Provide the [X, Y] coordinate of the cell's center where the given text is located.  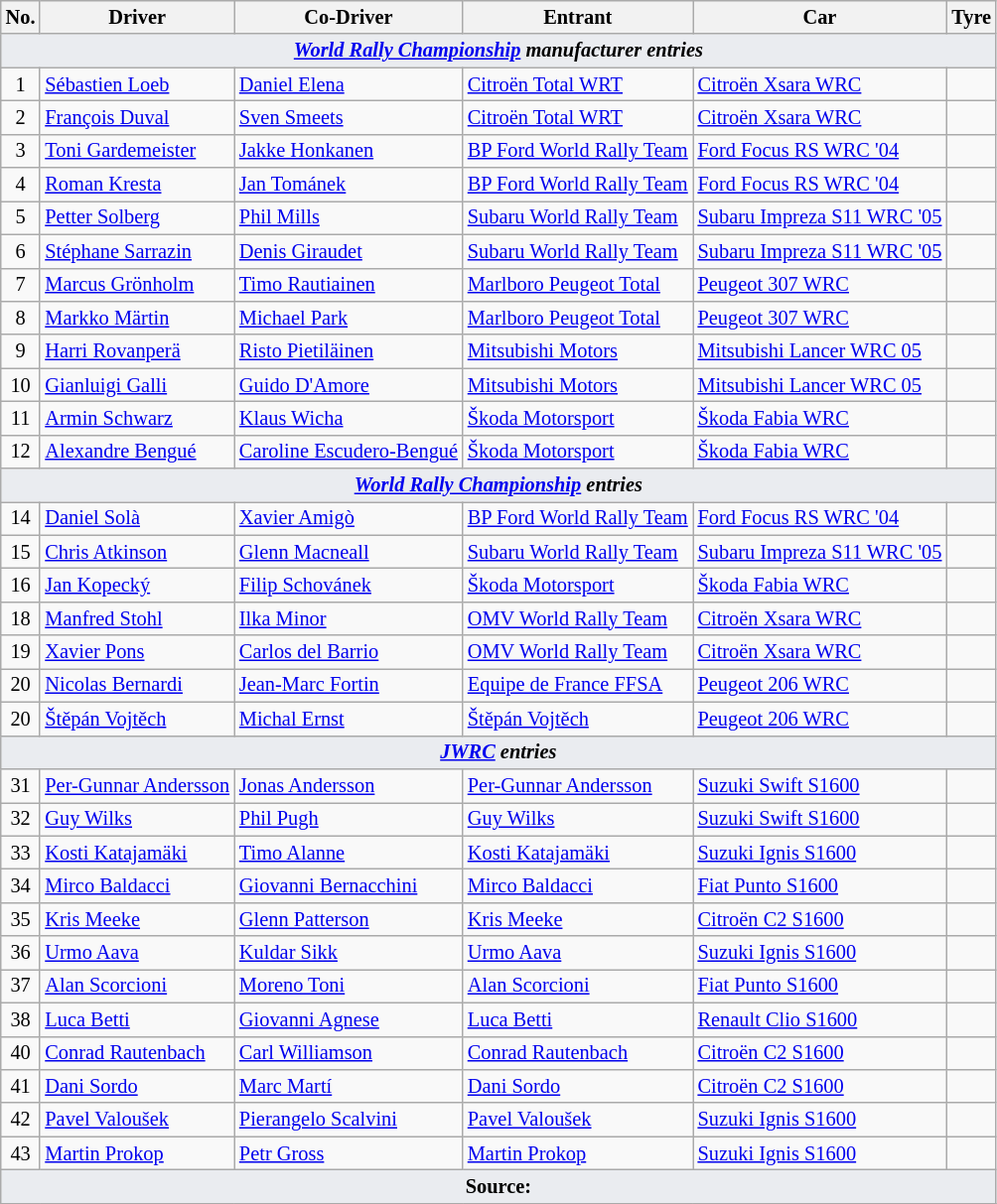
No. [21, 17]
Xavier Amigò [349, 518]
Giovanni Bernacchini [349, 885]
Denis Giraudet [349, 251]
35 [21, 919]
Xavier Pons [137, 652]
Gianluigi Galli [137, 385]
Chris Atkinson [137, 552]
Pierangelo Scalvini [349, 1120]
JWRC entries [498, 752]
Timo Alanne [349, 853]
Markko Märtin [137, 318]
34 [21, 885]
11 [21, 418]
Equipe de France FFSA [578, 685]
World Rally Championship entries [498, 485]
43 [21, 1153]
Driver [137, 17]
Jan Tománek [349, 185]
3 [21, 151]
Marcus Grönholm [137, 285]
Glenn Macneall [349, 552]
Klaus Wicha [349, 418]
5 [21, 217]
Guido D'Amore [349, 385]
10 [21, 385]
19 [21, 652]
Sven Smeets [349, 117]
38 [21, 1019]
Filip Schovánek [349, 585]
Phil Mills [349, 217]
François Duval [137, 117]
Manfred Stohl [137, 618]
2 [21, 117]
42 [21, 1120]
16 [21, 585]
Petter Solberg [137, 217]
Tyre [971, 17]
Car [820, 17]
Daniel Solà [137, 518]
Petr Gross [349, 1153]
Michal Ernst [349, 719]
32 [21, 819]
Armin Schwarz [137, 418]
Carl Williamson [349, 1053]
Harri Rovanperä [137, 351]
Stéphane Sarrazin [137, 251]
World Rally Championship manufacturer entries [498, 51]
Marc Martí [349, 1086]
Daniel Elena [349, 84]
Sébastien Loeb [137, 84]
37 [21, 986]
Moreno Toni [349, 986]
Co-Driver [349, 17]
6 [21, 251]
Giovanni Agnese [349, 1019]
4 [21, 185]
14 [21, 518]
Carlos del Barrio [349, 652]
Ilka Minor [349, 618]
Risto Pietiläinen [349, 351]
33 [21, 853]
Nicolas Bernardi [137, 685]
Glenn Patterson [349, 919]
Jean-Marc Fortin [349, 685]
Entrant [578, 17]
Phil Pugh [349, 819]
Caroline Escudero-Bengué [349, 452]
Source: [498, 1186]
Toni Gardemeister [137, 151]
Jakke Honkanen [349, 151]
31 [21, 785]
9 [21, 351]
40 [21, 1053]
18 [21, 618]
1 [21, 84]
Roman Kresta [137, 185]
Kuldar Sikk [349, 953]
15 [21, 552]
Timo Rautiainen [349, 285]
8 [21, 318]
Renault Clio S1600 [820, 1019]
Michael Park [349, 318]
41 [21, 1086]
Jonas Andersson [349, 785]
12 [21, 452]
36 [21, 953]
7 [21, 285]
Jan Kopecký [137, 585]
Alexandre Bengué [137, 452]
